Return the [X, Y] coordinate for the center point of the cell that contains the specified text.  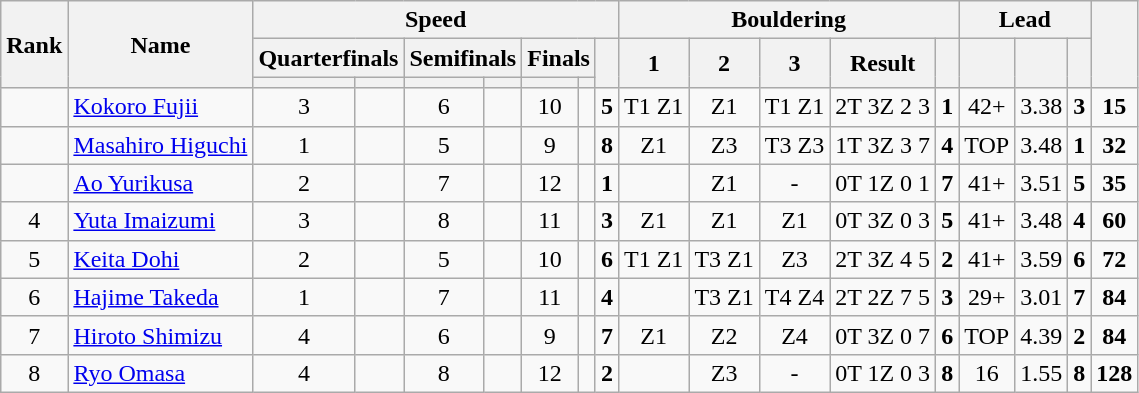
2T 3Z 4 5 [883, 259]
Quarterfinals [328, 58]
0T 3Z 0 7 [883, 335]
Z2 [724, 335]
32 [1114, 145]
0T 1Z 0 1 [883, 183]
0T 1Z 0 3 [883, 373]
Rank [34, 44]
Result [883, 64]
3.38 [1042, 107]
Semifinals [463, 58]
1T 3Z 3 7 [883, 145]
0T 3Z 0 3 [883, 221]
Ao Yurikusa [160, 183]
Finals [559, 58]
Kokoro Fujii [160, 107]
35 [1114, 183]
3.51 [1042, 183]
Bouldering [789, 20]
16 [987, 373]
T4 Z4 [794, 297]
Z4 [794, 335]
Ryo Omasa [160, 373]
1.55 [1042, 373]
3.01 [1042, 297]
4.39 [1042, 335]
60 [1114, 221]
72 [1114, 259]
Keita Dohi [160, 259]
3.59 [1042, 259]
29+ [987, 297]
2T 2Z 7 5 [883, 297]
Yuta Imaizumi [160, 221]
2T 3Z 2 3 [883, 107]
Lead [1025, 20]
Hajime Takeda [160, 297]
42+ [987, 107]
128 [1114, 373]
15 [1114, 107]
Name [160, 44]
Masahiro Higuchi [160, 145]
Speed [436, 20]
T3 Z3 [794, 145]
Hiroto Shimizu [160, 335]
